Extract the (x, y) coordinate from the center of the cell holding the provided text.  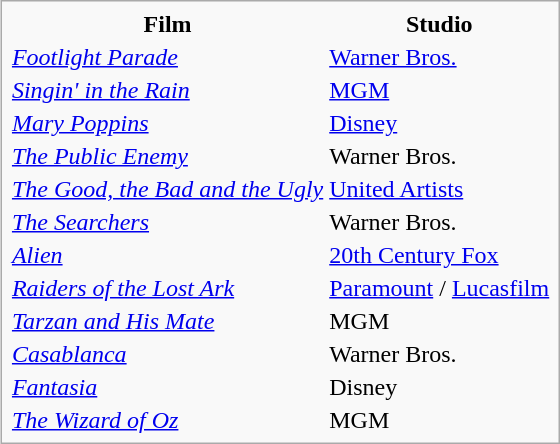
Mary Poppins (167, 123)
The Wizard of Oz (167, 420)
Casablanca (167, 354)
Film (167, 24)
The Public Enemy (167, 156)
Studio (440, 24)
United Artists (440, 189)
The Searchers (167, 222)
20th Century Fox (440, 255)
Tarzan and His Mate (167, 321)
Raiders of the Lost Ark (167, 288)
Footlight Parade (167, 57)
Singin' in the Rain (167, 90)
The Good, the Bad and the Ugly (167, 189)
Alien (167, 255)
Fantasia (167, 387)
Paramount / Lucasfilm (440, 288)
